Find where the given text appears and provide that cell's center as [x, y] coordinate. 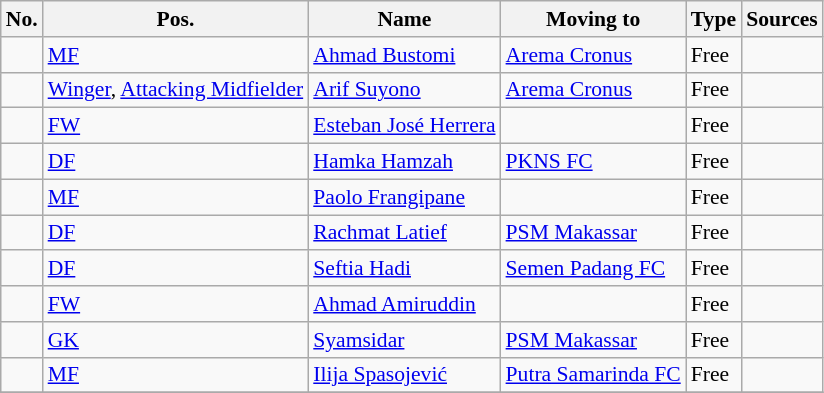
Arif Suyono [404, 90]
Semen Padang FC [594, 269]
Ahmad Amiruddin [404, 304]
Syamsidar [404, 340]
Putra Samarinda FC [594, 375]
Type [714, 19]
Paolo Frangipane [404, 197]
Winger, Attacking Midfielder [176, 90]
Moving to [594, 19]
Rachmat Latief [404, 233]
Sources [782, 19]
PKNS FC [594, 162]
Hamka Hamzah [404, 162]
Ilija Spasojević [404, 375]
Seftia Hadi [404, 269]
No. [22, 19]
Name [404, 19]
Esteban José Herrera [404, 126]
Ahmad Bustomi [404, 55]
GK [176, 340]
Pos. [176, 19]
